Pinpoint the cell where the given text exists, returning its [x, y] midpoint coordinate. 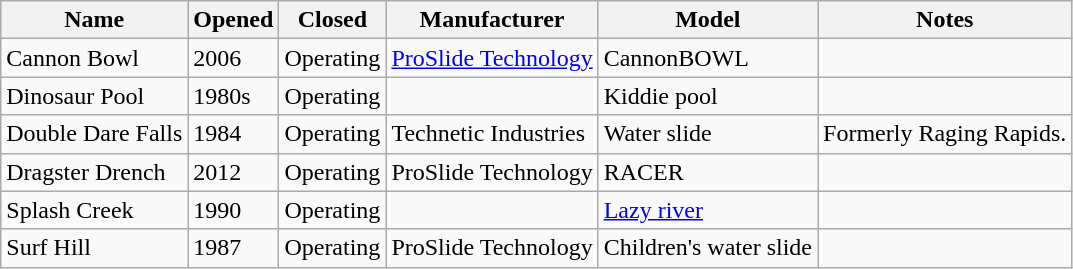
Opened [234, 20]
2006 [234, 58]
1984 [234, 134]
1980s [234, 96]
Lazy river [708, 210]
CannonBOWL [708, 58]
Manufacturer [492, 20]
Dinosaur Pool [94, 96]
2012 [234, 172]
Closed [332, 20]
Dragster Drench [94, 172]
Formerly Raging Rapids. [945, 134]
Notes [945, 20]
Surf Hill [94, 248]
Water slide [708, 134]
RACER [708, 172]
Model [708, 20]
Cannon Bowl [94, 58]
Name [94, 20]
Double Dare Falls [94, 134]
1990 [234, 210]
1987 [234, 248]
Kiddie pool [708, 96]
Splash Creek [94, 210]
Technetic Industries [492, 134]
Children's water slide [708, 248]
